Output the [x, y] coordinate of the center of the cell containing the given text.  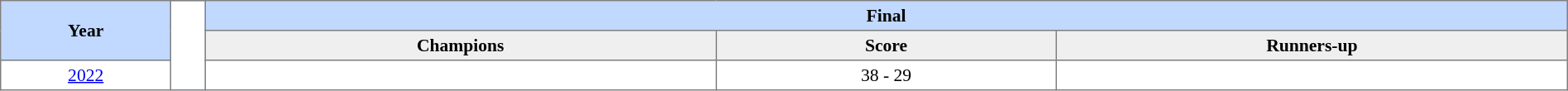
Year [86, 31]
Runners-up [1312, 45]
2022 [86, 75]
Final [887, 16]
Score [887, 45]
Champions [461, 45]
38 - 29 [887, 75]
